Extract the (X, Y) coordinate from the center of the cell holding the provided text.  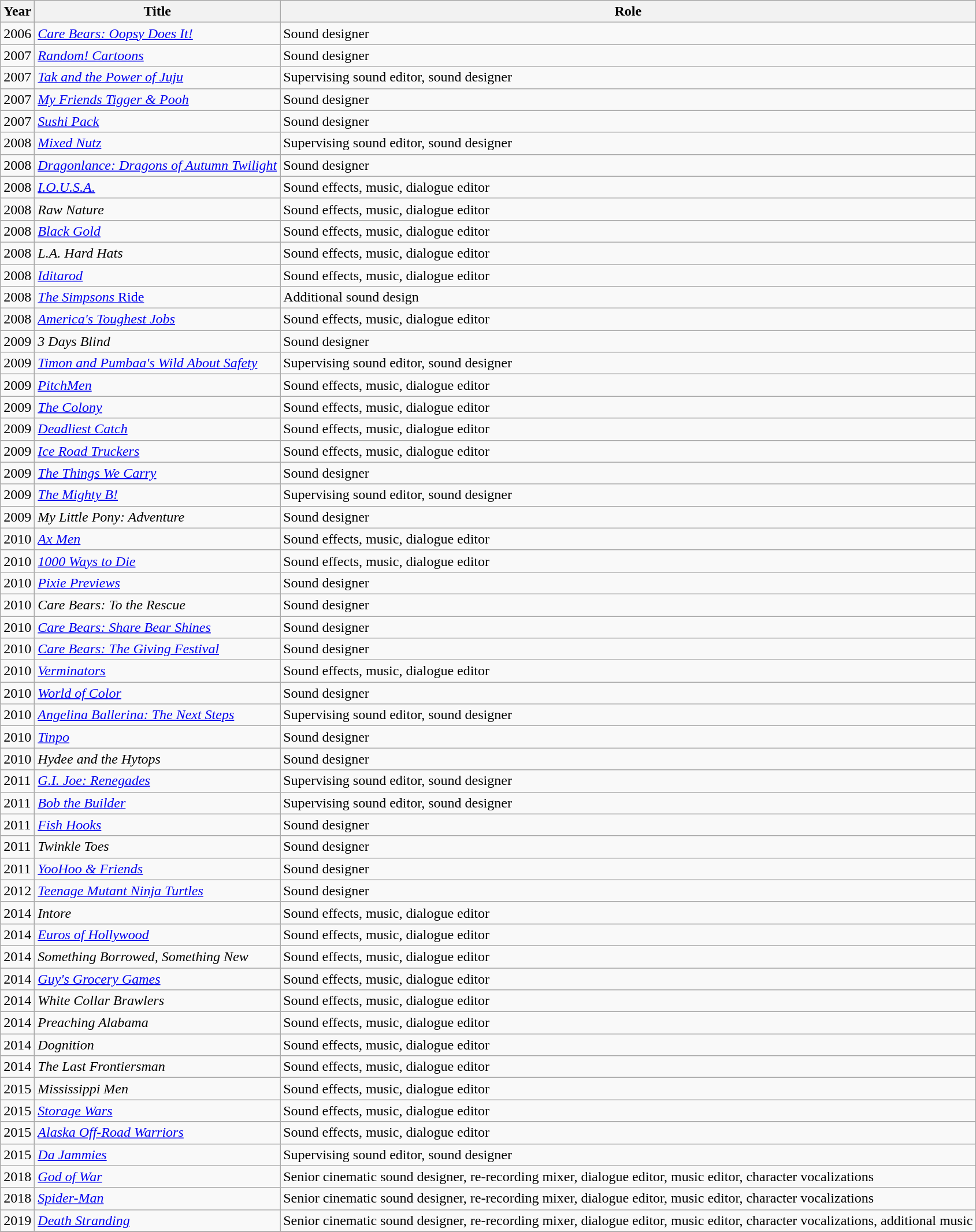
World of Color (157, 693)
Teenage Mutant Ninja Turtles (157, 891)
Additional sound design (628, 297)
Spider-Man (157, 1198)
Iditarod (157, 276)
L.A. Hard Hats (157, 253)
Random! Cartoons (157, 55)
Care Bears: Oopsy Does It! (157, 34)
Da Jammies (157, 1155)
Angelina Ballerina: The Next Steps (157, 715)
G.I. Joe: Renegades (157, 781)
Pixie Previews (157, 583)
3 Days Blind (157, 341)
My Friends Tigger & Pooh (157, 99)
2012 (17, 891)
Senior cinematic sound designer, re-recording mixer, dialogue editor, music editor, character vocalizations, additional music (628, 1220)
Year (17, 12)
Alaska Off-Road Warriors (157, 1133)
Preaching Alabama (157, 1023)
Black Gold (157, 231)
Fish Hooks (157, 825)
The Last Frontiersman (157, 1067)
Deadliest Catch (157, 429)
Intore (157, 913)
Ax Men (157, 539)
1000 Ways to Die (157, 561)
White Collar Brawlers (157, 1001)
Euros of Hollywood (157, 935)
God of War (157, 1177)
I.O.U.S.A. (157, 187)
The Things We Carry (157, 473)
Raw Nature (157, 209)
Twinkle Toes (157, 847)
Hydee and the Hytops (157, 759)
The Simpsons Ride (157, 297)
YooHoo & Friends (157, 869)
Death Stranding (157, 1220)
Something Borrowed, Something New (157, 956)
2006 (17, 34)
PitchMen (157, 385)
Guy's Grocery Games (157, 979)
Sushi Pack (157, 121)
Timon and Pumbaa's Wild About Safety (157, 363)
2019 (17, 1220)
Care Bears: To the Rescue (157, 605)
Mixed Nutz (157, 143)
Dognition (157, 1045)
Title (157, 12)
The Mighty B! (157, 495)
Tak and the Power of Juju (157, 77)
Storage Wars (157, 1111)
Care Bears: Share Bear Shines (157, 627)
Care Bears: The Giving Festival (157, 649)
My Little Pony: Adventure (157, 517)
America's Toughest Jobs (157, 319)
Mississippi Men (157, 1089)
The Colony (157, 407)
Tinpo (157, 737)
Role (628, 12)
Dragonlance: Dragons of Autumn Twilight (157, 165)
Verminators (157, 671)
Bob the Builder (157, 803)
Ice Road Truckers (157, 451)
